From the cell containing the given text, extract its center point as (x, y) coordinate. 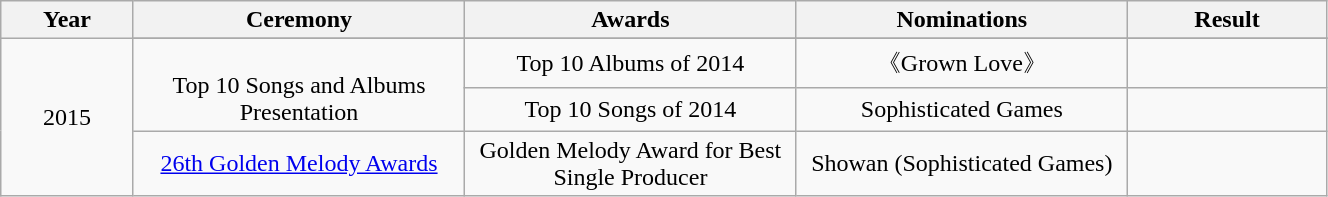
Top 10 Albums of 2014 (630, 64)
《Grown Love》 (962, 64)
Awards (630, 20)
Result (1228, 20)
26th Golden Melody Awards (298, 164)
Ceremony (298, 20)
Golden Melody Award for Best Single Producer (630, 164)
Top 10 Songs of 2014 (630, 108)
Year (68, 20)
2015 (68, 118)
Nominations (962, 20)
Top 10 Songs and Albums Presentation (298, 85)
Showan (Sophisticated Games) (962, 164)
Sophisticated Games (962, 108)
